Return (x, y) of the center of cell containing provided text 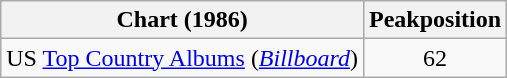
62 (436, 58)
Chart (1986) (182, 20)
US Top Country Albums (Billboard) (182, 58)
Peakposition (436, 20)
